Pinpoint the cell where the given text exists, returning its [X, Y] midpoint coordinate. 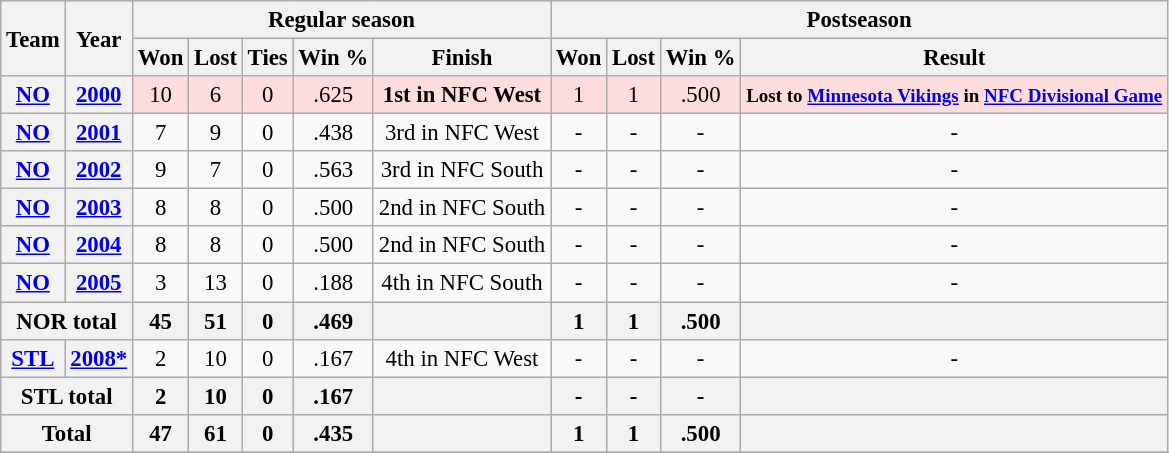
Lost to Minnesota Vikings in NFC Divisional Game [954, 95]
47 [160, 433]
.469 [333, 321]
Regular season [341, 20]
4th in NFC South [462, 283]
.188 [333, 283]
Year [99, 38]
6 [216, 95]
4th in NFC West [462, 358]
2001 [99, 133]
45 [160, 321]
Ties [268, 58]
STL total [67, 396]
.435 [333, 433]
3 [160, 283]
Result [954, 58]
Team [33, 38]
61 [216, 433]
STL [33, 358]
2004 [99, 245]
Total [67, 433]
2002 [99, 170]
1st in NFC West [462, 95]
13 [216, 283]
3rd in NFC South [462, 170]
.563 [333, 170]
2003 [99, 208]
3rd in NFC West [462, 133]
2005 [99, 283]
NOR total [67, 321]
51 [216, 321]
.625 [333, 95]
2008* [99, 358]
Finish [462, 58]
.438 [333, 133]
Postseason [860, 20]
2000 [99, 95]
